Output the [x, y] coordinate of the center of the cell containing the given text.  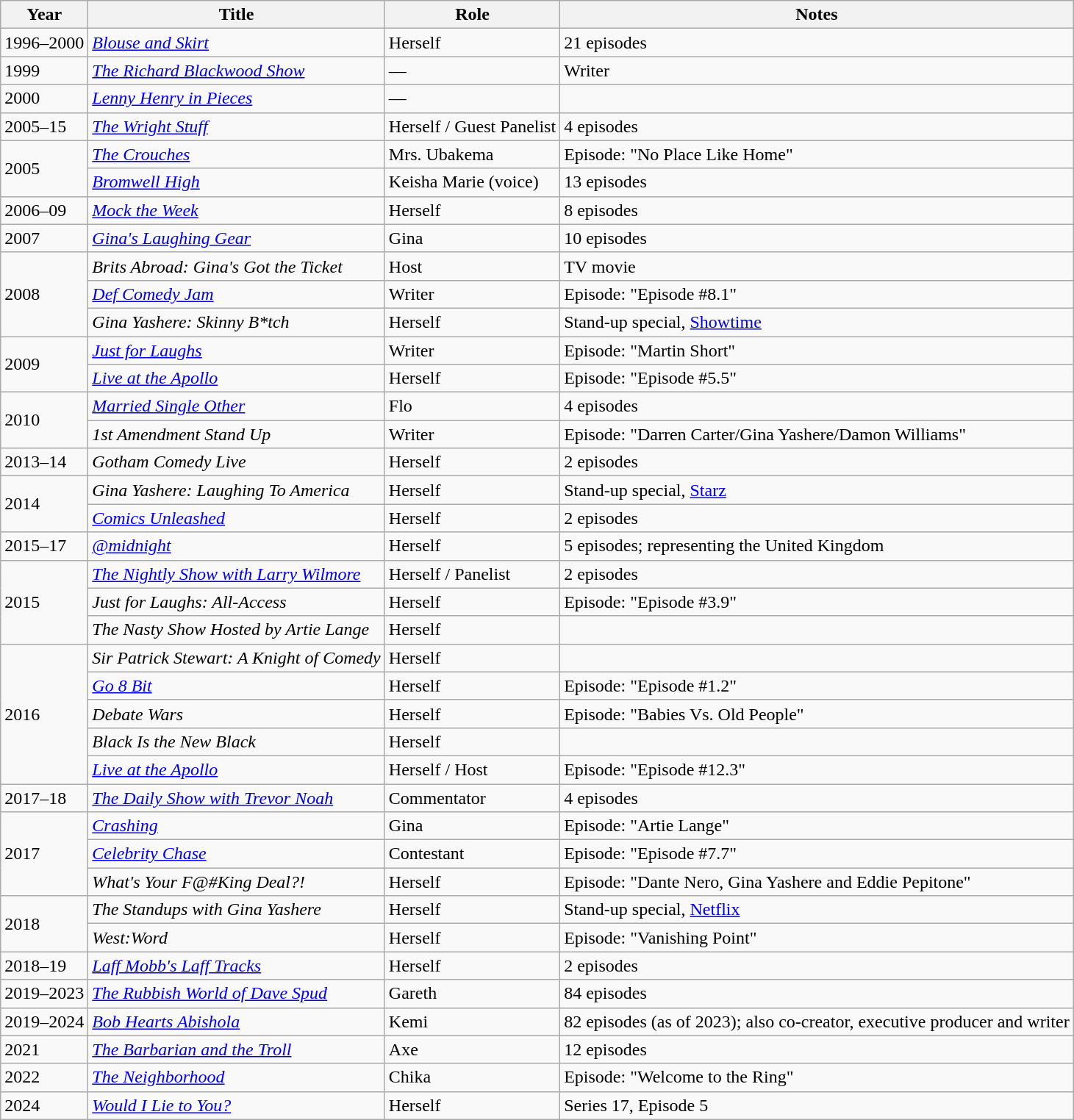
12 episodes [817, 1049]
Go 8 Bit [237, 686]
The Standups with Gina Yashere [237, 910]
1996–2000 [44, 43]
2017 [44, 854]
2021 [44, 1049]
Just for Laughs [237, 351]
2015 [44, 602]
2013–14 [44, 462]
Episode: "Welcome to the Ring" [817, 1077]
2007 [44, 238]
Episode: "Vanishing Point" [817, 938]
Def Comedy Jam [237, 294]
Episode: "No Place Like Home" [817, 154]
Episode: "Episode #3.9" [817, 602]
Keisha Marie (voice) [472, 182]
2014 [44, 504]
84 episodes [817, 994]
1st Amendment Stand Up [237, 434]
Notes [817, 15]
Blouse and Skirt [237, 43]
The Neighborhood [237, 1077]
2008 [44, 294]
Episode: "Artie Lange" [817, 826]
Herself / Panelist [472, 574]
Bromwell High [237, 182]
Just for Laughs: All-Access [237, 602]
2018 [44, 924]
Stand-up special, Showtime [817, 322]
What's Your F@#King Deal?! [237, 882]
The Nasty Show Hosted by Artie Lange [237, 630]
Gina Yashere: Skinny B*tch [237, 322]
The Barbarian and the Troll [237, 1049]
Gareth [472, 994]
Episode: "Martin Short" [817, 351]
Year [44, 15]
Gotham Comedy Live [237, 462]
2018–19 [44, 966]
Debate Wars [237, 714]
2005–15 [44, 126]
Role [472, 15]
Gina Yashere: Laughing To America [237, 490]
2024 [44, 1105]
Episode: "Episode #1.2" [817, 686]
Episode: "Episode #8.1" [817, 294]
Contestant [472, 854]
10 episodes [817, 238]
The Nightly Show with Larry Wilmore [237, 574]
Episode: "Darren Carter/Gina Yashere/Damon Williams" [817, 434]
Commentator [472, 797]
Series 17, Episode 5 [817, 1105]
Stand-up special, Starz [817, 490]
The Crouches [237, 154]
2017–18 [44, 797]
The Richard Blackwood Show [237, 71]
Episode: "Episode #5.5" [817, 378]
Sir Patrick Stewart: A Knight of Comedy [237, 658]
TV movie [817, 266]
2009 [44, 365]
Bob Hearts Abishola [237, 1022]
Mock the Week [237, 210]
Episode: "Episode #7.7" [817, 854]
2022 [44, 1077]
Married Single Other [237, 406]
Herself / Host [472, 769]
The Daily Show with Trevor Noah [237, 797]
Crashing [237, 826]
Title [237, 15]
21 episodes [817, 43]
The Wright Stuff [237, 126]
Lenny Henry in Pieces [237, 98]
Comics Unleashed [237, 518]
2006–09 [44, 210]
Brits Abroad: Gina's Got the Ticket [237, 266]
2015–17 [44, 546]
2005 [44, 168]
82 episodes (as of 2023); also co-creator, executive producer and writer [817, 1022]
Celebrity Chase [237, 854]
@midnight [237, 546]
2019–2023 [44, 994]
Flo [472, 406]
5 episodes; representing the United Kingdom [817, 546]
13 episodes [817, 182]
Stand-up special, Netflix [817, 910]
Herself / Guest Panelist [472, 126]
2010 [44, 420]
Axe [472, 1049]
The Rubbish World of Dave Spud [237, 994]
Episode: "Dante Nero, Gina Yashere and Eddie Pepitone" [817, 882]
1999 [44, 71]
Chika [472, 1077]
Host [472, 266]
Would I Lie to You? [237, 1105]
2019–2024 [44, 1022]
Laff Mobb's Laff Tracks [237, 966]
Gina's Laughing Gear [237, 238]
Kemi [472, 1022]
Episode: "Babies Vs. Old People" [817, 714]
Black Is the New Black [237, 742]
2000 [44, 98]
2016 [44, 714]
Mrs. Ubakema [472, 154]
8 episodes [817, 210]
Episode: "Episode #12.3" [817, 769]
West:Word [237, 938]
